Locate the cell with the specified text and output its [x, y] center coordinate. 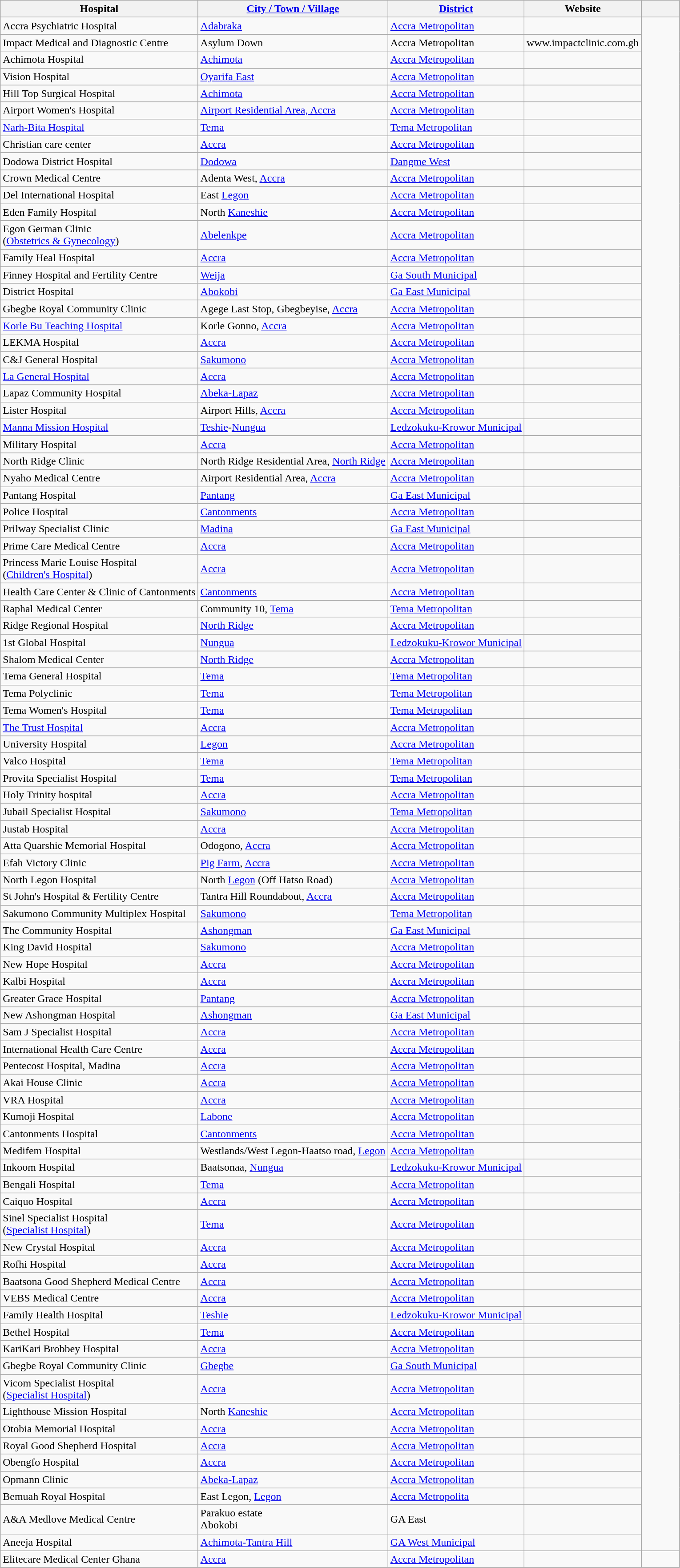
District [456, 9]
Akai House Clinic [99, 1083]
Korle Gonno, Accra [293, 326]
Achimota-Tantra Hill [293, 1542]
Parakuo estateAbokobi [293, 1519]
Pig Farm, Accra [293, 863]
Asylum Down [293, 43]
Pentecost Hospital, Madina [99, 1066]
VEBS Medical Centre [99, 1298]
Royal Good Shepherd Hospital [99, 1446]
The Trust Hospital [99, 727]
Website [583, 9]
Del International Hospital [99, 195]
East Legon, Legon [293, 1496]
Lapaz Community Hospital [99, 393]
Tema General Hospital [99, 676]
Pantang Hospital [99, 495]
International Health Care Centre [99, 1049]
Justab Hospital [99, 829]
Community 10, Tema [293, 609]
LEKMA Hospital [99, 343]
Opmann Clinic [99, 1479]
Agege Last Stop, Gbegbeyise, Accra [293, 309]
Medifem Hospital [99, 1151]
Ridge Regional Hospital [99, 626]
Nungua [293, 643]
Christian care center [99, 144]
Hospital [99, 9]
Otobia Memorial Hospital [99, 1429]
Airport Hills, Accra [293, 410]
St John's Hospital & Fertility Centre [99, 897]
Dodowa District Hospital [99, 161]
Abokobi [293, 292]
C&J General Hospital [99, 360]
Baatsonaa, Nungua [293, 1168]
North Ridge Residential Area, North Ridge [293, 461]
Teshie [293, 1315]
Dangme West [456, 161]
Weija [293, 275]
Lighthouse Mission Hospital [99, 1412]
Health Care Center & Clinic of Cantonments [99, 592]
Crown Medical Centre [99, 178]
Adenta West, Accra [293, 178]
La General Hospital [99, 376]
Vision Hospital [99, 77]
GA East [456, 1519]
Military Hospital [99, 444]
Provita Specialist Hospital [99, 778]
Efah Victory Clinic [99, 863]
Vicom Specialist Hospital (Specialist Hospital) [99, 1389]
Inkoom Hospital [99, 1168]
Sam J Specialist Hospital [99, 1032]
New Hope Hospital [99, 964]
Rofhi Hospital [99, 1264]
1st Global Hospital [99, 643]
www.impactclinic.com.gh [583, 43]
Police Hospital [99, 512]
Narh-Bita Hospital [99, 127]
Korle Bu Teaching Hospital [99, 326]
Legon [293, 744]
New Crystal Hospital [99, 1247]
Tantra Hill Roundabout, Accra [293, 897]
Achimota Hospital [99, 60]
Lister Hospital [99, 410]
Accra Metropolita [456, 1496]
District Hospital [99, 292]
Egon German Clinic(Obstetrics & Gynecology) [99, 235]
Manna Mission Hospital [99, 427]
Baatsona Good Shepherd Medical Centre [99, 1281]
Shalom Medical Center [99, 659]
Abelenkpe [293, 235]
Adabraka [293, 26]
New Ashongman Hospital [99, 1015]
City / Town / Village [293, 9]
Jubail Specialist Hospital [99, 812]
Atta Quarshie Memorial Hospital [99, 846]
East Legon [293, 195]
Kalbi Hospital [99, 981]
Oyarifa East [293, 77]
Valco Hospital [99, 761]
North Legon (Off Hatso Road) [293, 880]
Kumoji Hospital [99, 1117]
Prilway Specialist Clinic [99, 529]
Bethel Hospital [99, 1332]
Sakumono Community Multiplex Hospital [99, 913]
Eden Family Hospital [99, 212]
Finney Hospital and Fertility Centre [99, 275]
Raphal Medical Center [99, 609]
Impact Medical and Diagnostic Centre [99, 43]
North Ridge Clinic [99, 461]
Labone [293, 1117]
Elitecare Medical Center Ghana [99, 1559]
Nyaho Medical Centre [99, 478]
Family Health Hospital [99, 1315]
KariKari Brobbey Hospital [99, 1349]
Accra Psychiatric Hospital [99, 26]
Tema Polyclinic [99, 693]
Odogono, Accra [293, 846]
Airport Women's Hospital [99, 110]
The Community Hospital [99, 930]
Hill Top Surgical Hospital [99, 93]
Sinel Specialist Hospital(Specialist Hospital) [99, 1224]
Bengali Hospital [99, 1184]
Teshie-Nungua [293, 427]
Prime Care Medical Centre [99, 546]
Madina [293, 529]
VRA Hospital [99, 1100]
Greater Grace Hospital [99, 998]
North Legon Hospital [99, 880]
Caiquo Hospital [99, 1201]
Dodowa [293, 161]
A&A Medlove Medical Centre [99, 1519]
GA West Municipal [456, 1542]
Westlands/West Legon-Haatso road, Legon [293, 1151]
Obengfo Hospital [99, 1463]
Tema Women's Hospital [99, 710]
Family Heal Hospital [99, 258]
Aneeja Hospital [99, 1542]
Cantonments Hospital [99, 1134]
Gbegbe [293, 1366]
Bemuah Royal Hospital [99, 1496]
King David Hospital [99, 947]
Princess Marie Louise Hospital(Children's Hospital) [99, 569]
Holy Trinity hospital [99, 795]
University Hospital [99, 744]
